Provide the (X, Y) coordinate of the cell's center where the given text is located.  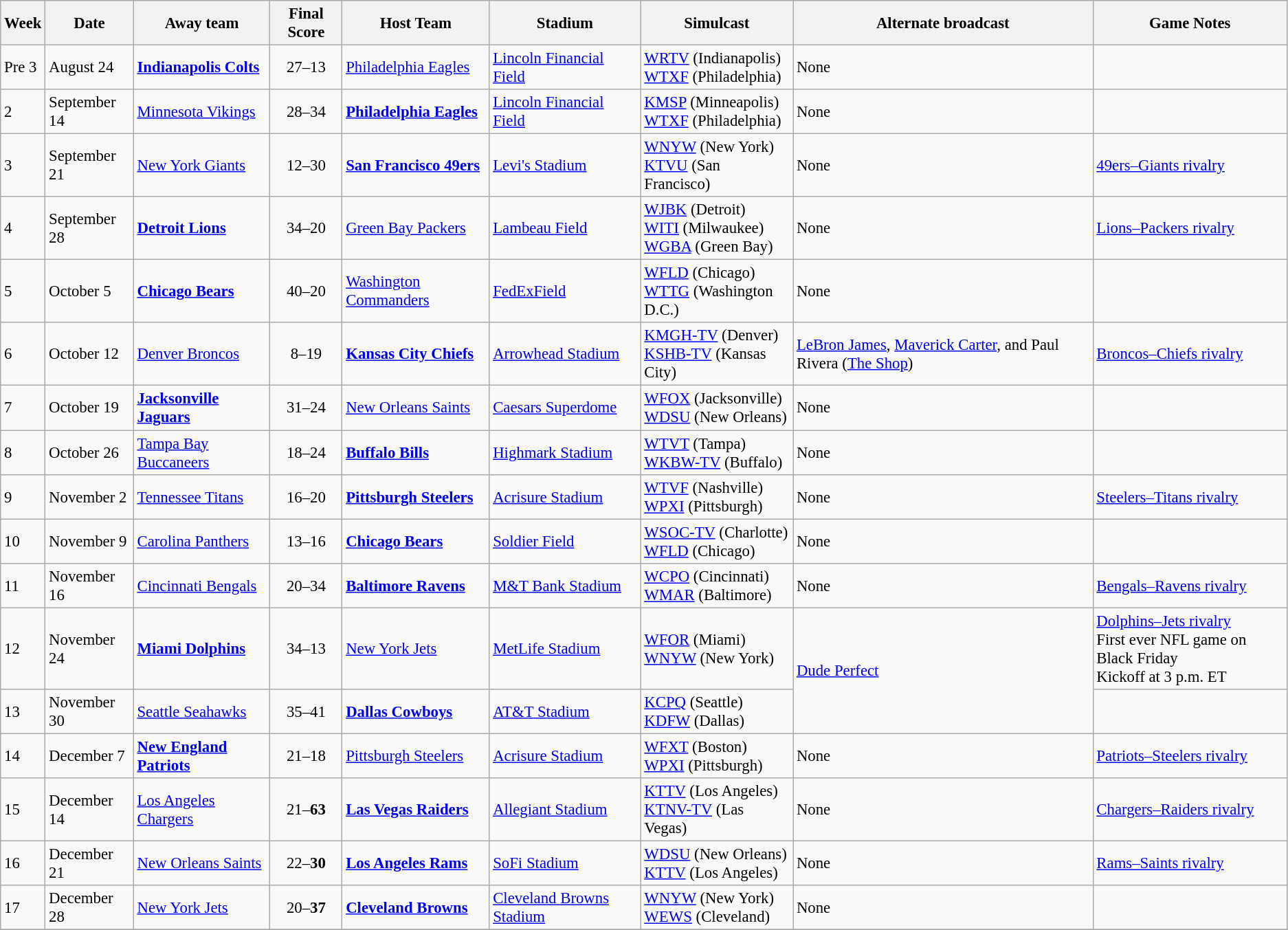
35–41 (307, 712)
Carolina Panthers (202, 542)
10 (23, 542)
WNYW (New York)KTVU (San Francisco) (717, 166)
December 21 (89, 863)
Detroit Lions (202, 228)
WNYW (New York)WEWS (Cleveland) (717, 907)
LeBron James, Maverick Carter, and Paul Rivera (The Shop) (943, 355)
FedExField (565, 291)
7 (23, 408)
October 19 (89, 408)
8–19 (307, 355)
Alternate broadcast (943, 23)
17 (23, 907)
Bengals–Ravens rivalry (1190, 586)
Minnesota Vikings (202, 111)
Dallas Cowboys (416, 712)
SoFi Stadium (565, 863)
11 (23, 586)
4 (23, 228)
Green Bay Packers (416, 228)
Washington Commanders (416, 291)
9 (23, 496)
Tampa Bay Buccaneers (202, 452)
49ers–Giants rivalry (1190, 166)
December 7 (89, 756)
Patriots–Steelers rivalry (1190, 756)
2 (23, 111)
Rams–Saints rivalry (1190, 863)
Pre 3 (23, 67)
WTVF (Nashville)WPXI (Pittsburgh) (717, 496)
Steelers–Titans rivalry (1190, 496)
New England Patriots (202, 756)
Buffalo Bills (416, 452)
13 (23, 712)
20–37 (307, 907)
Allegiant Stadium (565, 810)
31–24 (307, 408)
5 (23, 291)
Indianapolis Colts (202, 67)
KCPQ (Seattle)KDFW (Dallas) (717, 712)
September 28 (89, 228)
WFXT (Boston)WPXI (Pittsburgh) (717, 756)
Date (89, 23)
December 28 (89, 907)
Dolphins–Jets rivalryFirst ever NFL game on Black FridayKickoff at 3 p.m. ET (1190, 649)
San Francisco 49ers (416, 166)
WFOX (Jacksonville)WDSU (New Orleans) (717, 408)
September 14 (89, 111)
22–30 (307, 863)
14 (23, 756)
November 24 (89, 649)
November 30 (89, 712)
KMGH-TV (Denver)KSHB-TV (Kansas City) (717, 355)
27–13 (307, 67)
October 12 (89, 355)
34–20 (307, 228)
28–34 (307, 111)
WRTV (Indianapolis)WTXF (Philadelphia) (717, 67)
Dude Perfect (943, 671)
Final Score (307, 23)
15 (23, 810)
Caesars Superdome (565, 408)
12 (23, 649)
WDSU (New Orleans)KTTV (Los Angeles) (717, 863)
Los Angeles Rams (416, 863)
AT&T Stadium (565, 712)
34–13 (307, 649)
WFOR (Miami)WNYW (New York) (717, 649)
Miami Dolphins (202, 649)
December 14 (89, 810)
Away team (202, 23)
Host Team (416, 23)
WSOC-TV (Charlotte)WFLD (Chicago) (717, 542)
September 21 (89, 166)
WCPO (Cincinnati)WMAR (Baltimore) (717, 586)
Highmark Stadium (565, 452)
Baltimore Ravens (416, 586)
October 5 (89, 291)
8 (23, 452)
21–18 (307, 756)
November 9 (89, 542)
Cleveland Browns (416, 907)
Las Vegas Raiders (416, 810)
KMSP (Minneapolis)WTXF (Philadelphia) (717, 111)
Lambeau Field (565, 228)
3 (23, 166)
Cleveland Browns Stadium (565, 907)
Seattle Seahawks (202, 712)
Denver Broncos (202, 355)
20–34 (307, 586)
WTVT (Tampa)WKBW-TV (Buffalo) (717, 452)
12–30 (307, 166)
Game Notes (1190, 23)
New York Giants (202, 166)
Tennessee Titans (202, 496)
13–16 (307, 542)
Simulcast (717, 23)
WFLD (Chicago)WTTG (Washington D.C.) (717, 291)
Los Angeles Chargers (202, 810)
Broncos–Chiefs rivalry (1190, 355)
Cincinnati Bengals (202, 586)
16 (23, 863)
21–63 (307, 810)
16–20 (307, 496)
18–24 (307, 452)
Chargers–Raiders rivalry (1190, 810)
November 16 (89, 586)
Arrowhead Stadium (565, 355)
40–20 (307, 291)
MetLife Stadium (565, 649)
Soldier Field (565, 542)
August 24 (89, 67)
Stadium (565, 23)
6 (23, 355)
Levi's Stadium (565, 166)
Jacksonville Jaguars (202, 408)
KTTV (Los Angeles)KTNV-TV (Las Vegas) (717, 810)
Kansas City Chiefs (416, 355)
November 2 (89, 496)
Week (23, 23)
Lions–Packers rivalry (1190, 228)
WJBK (Detroit)WITI (Milwaukee)WGBA (Green Bay) (717, 228)
October 26 (89, 452)
M&T Bank Stadium (565, 586)
